Detect which cell encompasses the target text, then output its [X, Y] center coordinate. 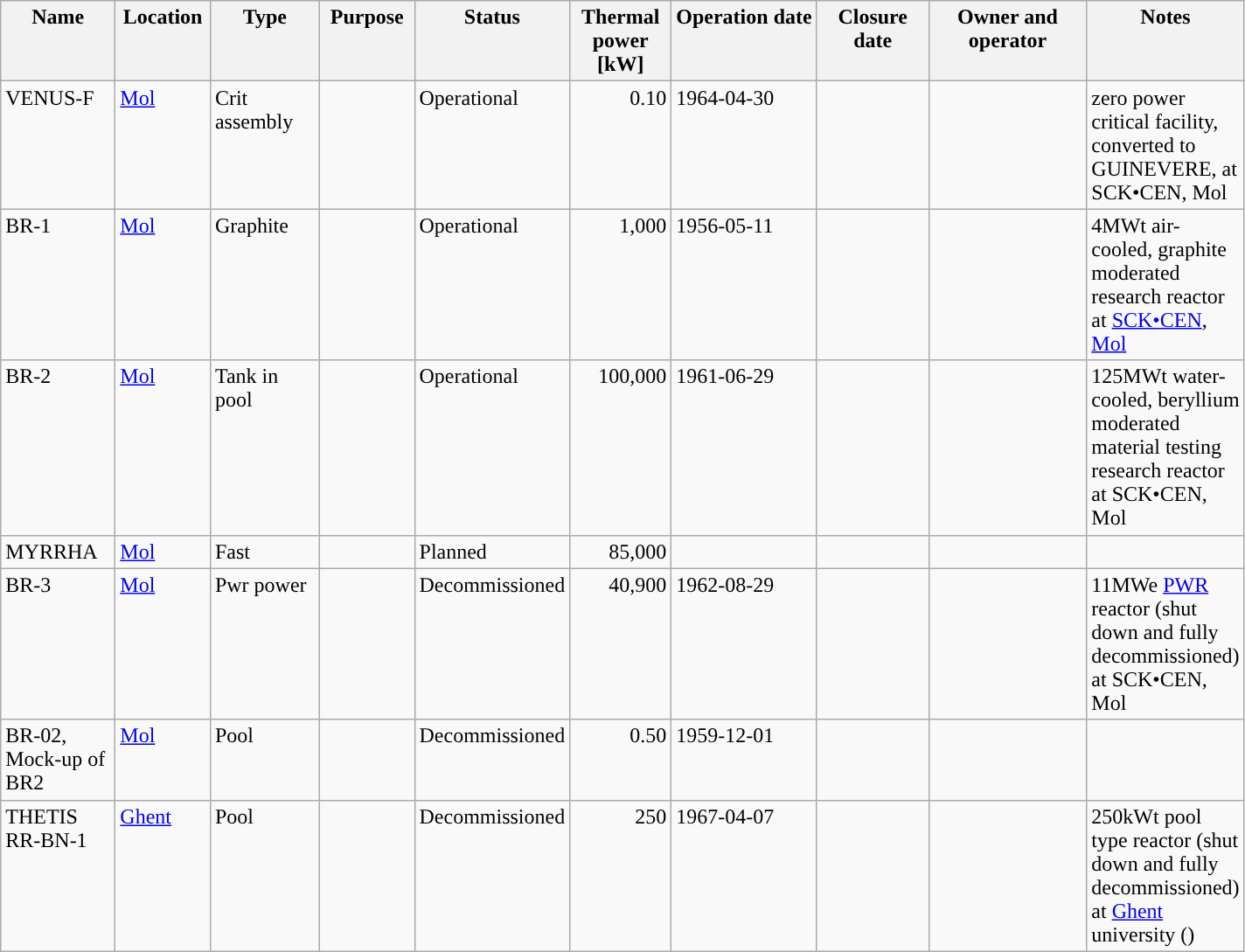
Owner and operator [1007, 41]
Purpose [367, 41]
125MWt water-cooled, beryllium moderated material testing research reactor at SCK•CEN, Mol [1165, 448]
Notes [1165, 41]
BR-2 [58, 448]
Type [264, 41]
4MWt air-cooled, graphite moderated research reactor at SCK•CEN, Mol [1165, 285]
Ghent [163, 876]
Thermal power [kW] [621, 41]
11MWe PWR reactor (shut down and fully decommissioned) at SCK•CEN, Mol [1165, 643]
Location [163, 41]
Tank in pool [264, 448]
MYRRHA [58, 552]
0.50 [621, 760]
40,900 [621, 643]
Status [492, 41]
THETIS RR-BN-1 [58, 876]
1,000 [621, 285]
Graphite [264, 285]
1961-06-29 [744, 448]
1959-12-01 [744, 760]
1967-04-07 [744, 876]
Name [58, 41]
250 [621, 876]
1962-08-29 [744, 643]
BR-1 [58, 285]
Operation date [744, 41]
zero power critical facility, converted to GUINEVERE, at SCK•CEN, Mol [1165, 145]
VENUS-F [58, 145]
250kWt pool type reactor (shut down and fully decommissioned) at Ghent university () [1165, 876]
100,000 [621, 448]
BR-02, Mock-up of BR2 [58, 760]
0.10 [621, 145]
BR-3 [58, 643]
Fast [264, 552]
1956-05-11 [744, 285]
Closure date [873, 41]
1964-04-30 [744, 145]
Crit assembly [264, 145]
Planned [492, 552]
85,000 [621, 552]
Pwr power [264, 643]
